Return (x, y) of the center of cell containing provided text 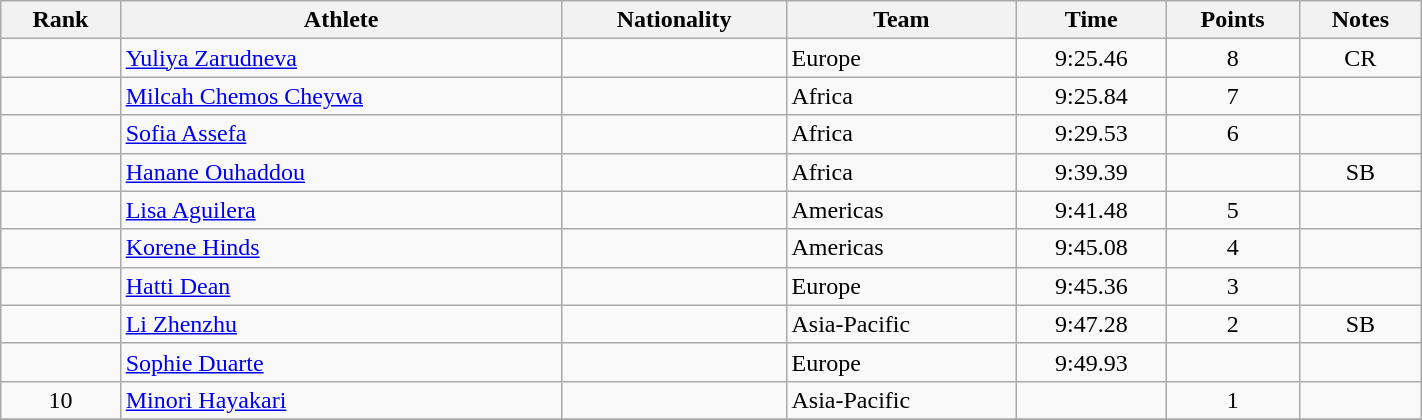
9:45.36 (1092, 286)
9:41.48 (1092, 210)
Time (1092, 20)
Sophie Duarte (341, 362)
3 (1233, 286)
2 (1233, 324)
Milcah Chemos Cheywa (341, 96)
9:49.93 (1092, 362)
Minori Hayakari (341, 400)
Points (1233, 20)
Team (902, 20)
9:39.39 (1092, 172)
5 (1233, 210)
Nationality (674, 20)
Athlete (341, 20)
8 (1233, 58)
Notes (1360, 20)
Hatti Dean (341, 286)
1 (1233, 400)
Korene Hinds (341, 248)
CR (1360, 58)
7 (1233, 96)
9:25.84 (1092, 96)
10 (60, 400)
9:25.46 (1092, 58)
9:47.28 (1092, 324)
4 (1233, 248)
Yuliya Zarudneva (341, 58)
6 (1233, 134)
Lisa Aguilera (341, 210)
9:29.53 (1092, 134)
Hanane Ouhaddou (341, 172)
9:45.08 (1092, 248)
Li Zhenzhu (341, 324)
Sofia Assefa (341, 134)
Rank (60, 20)
